Determine the (X, Y) coordinate at the center of the cell enclosing the given text.  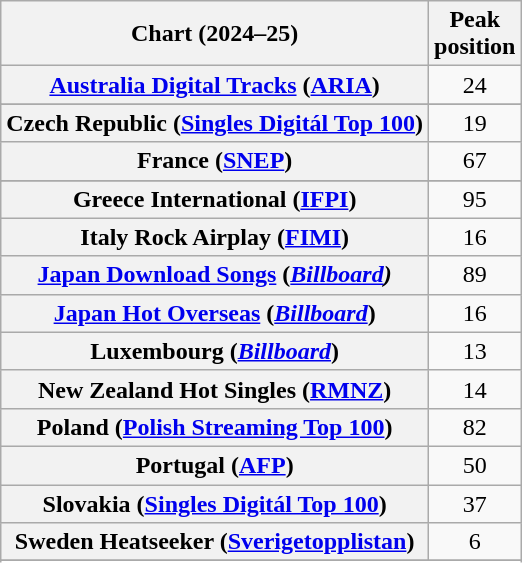
Chart (2024–25) (215, 34)
Peakposition (475, 34)
Japan Hot Overseas (Billboard) (215, 313)
Luxembourg (Billboard) (215, 351)
50 (475, 465)
New Zealand Hot Singles (RMNZ) (215, 389)
67 (475, 161)
13 (475, 351)
6 (475, 542)
France (SNEP) (215, 161)
37 (475, 503)
Greece International (IFPI) (215, 199)
Czech Republic (Singles Digitál Top 100) (215, 123)
82 (475, 427)
95 (475, 199)
Portugal (AFP) (215, 465)
Slovakia (Singles Digitál Top 100) (215, 503)
Japan Download Songs (Billboard) (215, 275)
Italy Rock Airplay (FIMI) (215, 237)
24 (475, 85)
14 (475, 389)
Australia Digital Tracks (ARIA) (215, 85)
Sweden Heatseeker (Sverigetopplistan) (215, 542)
19 (475, 123)
89 (475, 275)
Poland (Polish Streaming Top 100) (215, 427)
